Provide the [x, y] coordinate of the cell's center where the given text is located.  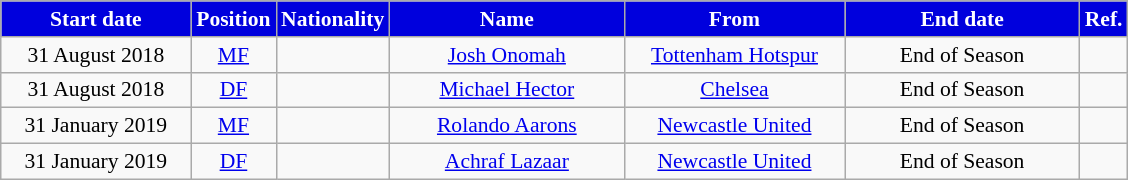
Start date [96, 19]
Ref. [1104, 19]
Nationality [332, 19]
Michael Hector [506, 90]
From [734, 19]
Josh Onomah [506, 55]
Name [506, 19]
Rolando Aarons [506, 126]
Chelsea [734, 90]
Achraf Lazaar [506, 162]
End date [962, 19]
Tottenham Hotspur [734, 55]
Position [234, 19]
